Pinpoint the cell where the given text exists, returning its [x, y] midpoint coordinate. 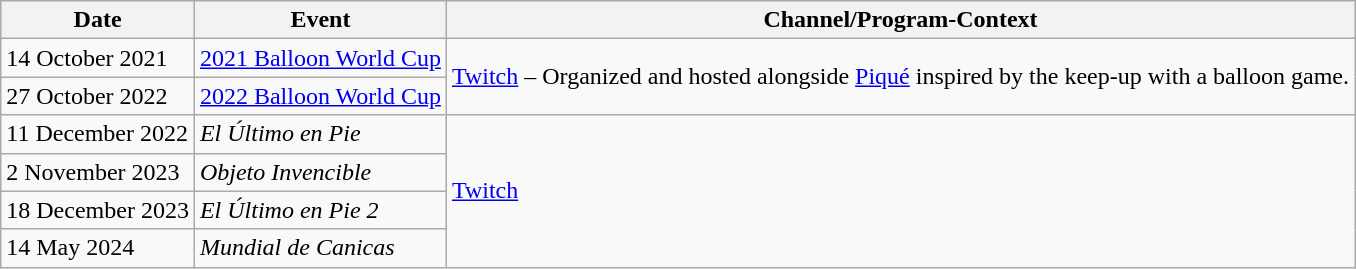
Date [98, 20]
2 November 2023 [98, 172]
Twitch [900, 191]
Objeto Invencible [320, 172]
18 December 2023 [98, 210]
Event [320, 20]
Channel/Program-Context [900, 20]
2022 Balloon World Cup [320, 96]
27 October 2022 [98, 96]
14 May 2024 [98, 248]
Twitch – Organized and hosted alongside Piqué inspired by the keep-up with a balloon game. [900, 77]
El Último en Pie [320, 134]
2021 Balloon World Cup [320, 58]
Mundial de Canicas [320, 248]
El Último en Pie 2 [320, 210]
11 December 2022 [98, 134]
14 October 2021 [98, 58]
